Determine the (X, Y) coordinate at the center of the cell enclosing the given text.  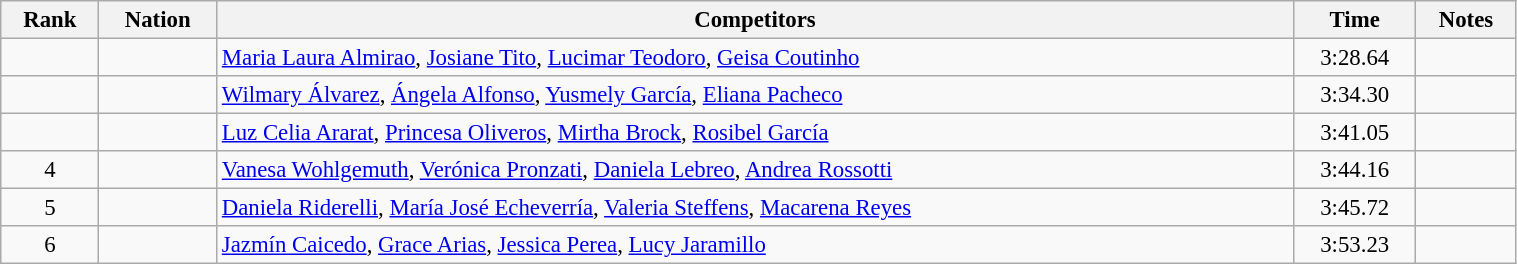
Daniela Riderelli, María José Echeverría, Valeria Steffens, Macarena Reyes (754, 208)
Jazmín Caicedo, Grace Arias, Jessica Perea, Lucy Jaramillo (754, 245)
3:34.30 (1354, 95)
Rank (50, 20)
Time (1354, 20)
Competitors (754, 20)
Wilmary Álvarez, Ángela Alfonso, Yusmely García, Eliana Pacheco (754, 95)
Luz Celia Ararat, Princesa Oliveros, Mirtha Brock, Rosibel García (754, 133)
Vanesa Wohlgemuth, Verónica Pronzati, Daniela Lebreo, Andrea Rossotti (754, 170)
6 (50, 245)
3:45.72 (1354, 208)
3:41.05 (1354, 133)
Notes (1466, 20)
3:53.23 (1354, 245)
Maria Laura Almirao, Josiane Tito, Lucimar Teodoro, Geisa Coutinho (754, 58)
3:44.16 (1354, 170)
5 (50, 208)
3:28.64 (1354, 58)
Nation (158, 20)
4 (50, 170)
